Search for the cell housing the specified text and yield its [X, Y] center coordinate. 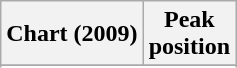
Chart (2009) [72, 34]
Peakposition [189, 34]
